Output the [x, y] coordinate of the center of the cell containing the given text.  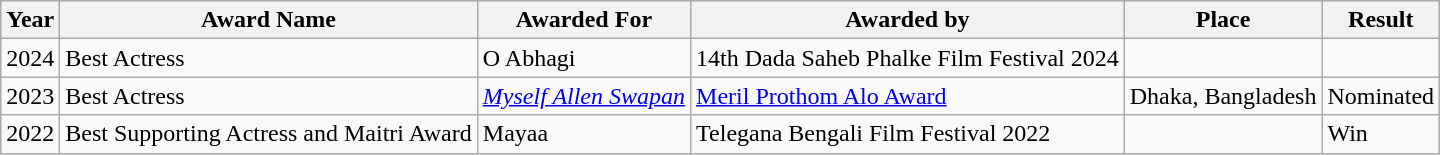
Awarded For [584, 20]
Mayaa [584, 134]
Dhaka, Bangladesh [1223, 96]
Win [1381, 134]
Year [30, 20]
14th Dada Saheb Phalke Film Festival 2024 [908, 58]
2024 [30, 58]
Telegana Bengali Film Festival 2022 [908, 134]
2022 [30, 134]
Result [1381, 20]
Award Name [268, 20]
O Abhagi [584, 58]
Best Supporting Actress and Maitri Award [268, 134]
2023 [30, 96]
Nominated [1381, 96]
Myself Allen Swapan [584, 96]
Meril Prothom Alo Award [908, 96]
Awarded by [908, 20]
Place [1223, 20]
